Identify which cell holds the provided text, then report its (x, y) central coordinate. 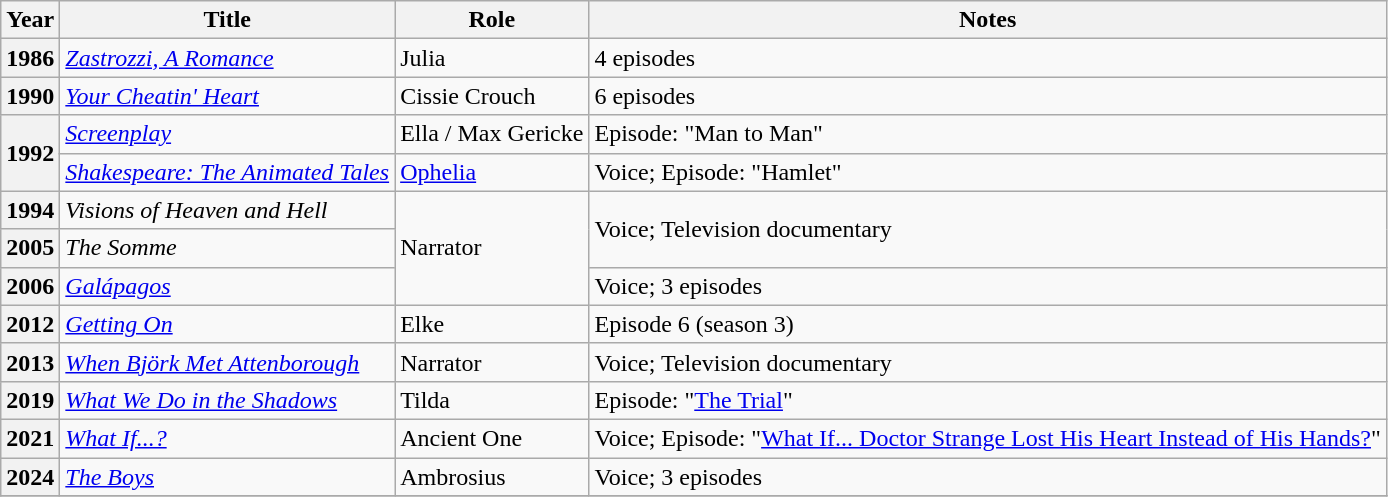
Ambrosius (492, 477)
6 episodes (988, 96)
Screenplay (228, 134)
What If...? (228, 438)
The Somme (228, 248)
Voice; Episode: "What If... Doctor Strange Lost His Heart Instead of His Hands?" (988, 438)
Zastrozzi, A Romance (228, 58)
When Björk Met Attenborough (228, 362)
Ella / Max Gericke (492, 134)
2005 (30, 248)
Visions of Heaven and Hell (228, 210)
2012 (30, 324)
Episode: "The Trial" (988, 400)
1986 (30, 58)
The Boys (228, 477)
2024 (30, 477)
1994 (30, 210)
Voice; Episode: "Hamlet" (988, 172)
Tilda (492, 400)
Shakespeare: The Animated Tales (228, 172)
Your Cheatin' Heart (228, 96)
Episode 6 (season 3) (988, 324)
Title (228, 20)
Ancient One (492, 438)
Year (30, 20)
1990 (30, 96)
What We Do in the Shadows (228, 400)
2006 (30, 286)
Galápagos (228, 286)
2019 (30, 400)
Ophelia (492, 172)
Getting On (228, 324)
Cissie Crouch (492, 96)
Episode: "Man to Man" (988, 134)
Elke (492, 324)
Role (492, 20)
4 episodes (988, 58)
2021 (30, 438)
Notes (988, 20)
Julia (492, 58)
1992 (30, 153)
2013 (30, 362)
